Extract the (X, Y) coordinate from the center of the cell holding the provided text.  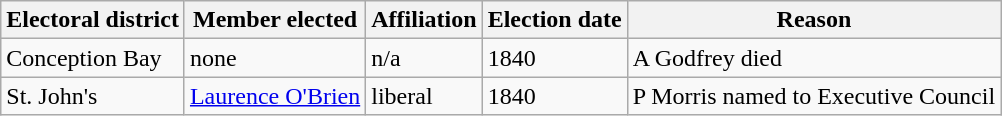
Affiliation (424, 20)
n/a (424, 58)
none (274, 58)
P Morris named to Executive Council (814, 96)
St. John's (93, 96)
Laurence O'Brien (274, 96)
Reason (814, 20)
Electoral district (93, 20)
liberal (424, 96)
Member elected (274, 20)
A Godfrey died (814, 58)
Election date (554, 20)
Conception Bay (93, 58)
